Scan for the cell matching the given text and deliver its [x, y] coordinate at center. 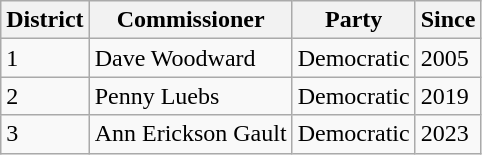
2005 [448, 58]
Penny Luebs [190, 96]
District [45, 20]
3 [45, 134]
Dave Woodward [190, 58]
Commissioner [190, 20]
2019 [448, 96]
Since [448, 20]
Party [354, 20]
2023 [448, 134]
Ann Erickson Gault [190, 134]
1 [45, 58]
2 [45, 96]
